Locate the cell with the specified text and output its (x, y) center coordinate. 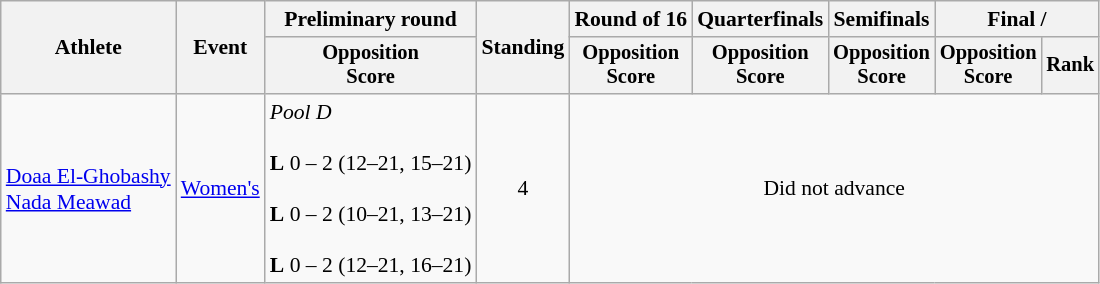
Doaa El-GhobashyNada Meawad (88, 188)
Women's (220, 188)
Rank (1070, 66)
Pool DL 0 – 2 (12–21, 15–21)L 0 – 2 (10–21, 13–21)L 0 – 2 (12–21, 16–21) (371, 188)
Final / (1017, 19)
Preliminary round (371, 19)
Athlete (88, 48)
Did not advance (834, 188)
Round of 16 (630, 19)
Standing (522, 48)
Event (220, 48)
4 (522, 188)
Semifinals (882, 19)
Quarterfinals (760, 19)
